Capture the cell that displays the provided text and extract its (x, y) central coordinate. 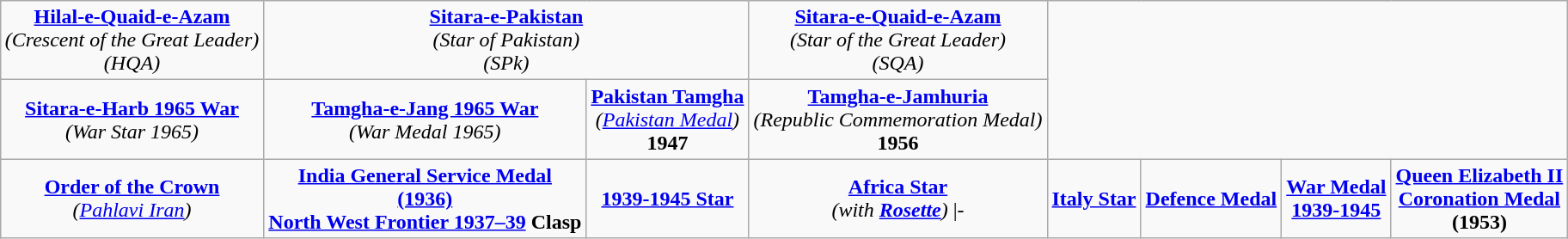
Sitara-e-Harb 1965 War(War Star 1965) (132, 119)
Sitara-e-Quaid-e-Azam(Star of the Great Leader)(SQA) (897, 40)
Sitara-e-Pakistan(Star of Pakistan)(SPk) (506, 40)
Africa Star(with Rosette) |- (897, 199)
India General Service Medal(1936)North West Frontier 1937–39 Clasp (425, 199)
Order of the Crown(Pahlavi Iran) (132, 199)
Queen Elizabeth IICoronation Medal(1953) (1479, 199)
Hilal-e-Quaid-e-Azam(Crescent of the Great Leader)(HQA) (132, 40)
War Medal1939-1945 (1336, 199)
Italy Star (1093, 199)
Tamgha-e-Jamhuria(Republic Commemoration Medal)1956 (897, 119)
Pakistan Tamgha(Pakistan Medal)1947 (667, 119)
Tamgha-e-Jang 1965 War(War Medal 1965) (425, 119)
Defence Medal (1211, 199)
1939-1945 Star (667, 199)
